Find where the given text appears and provide that cell's center as (X, Y) coordinate. 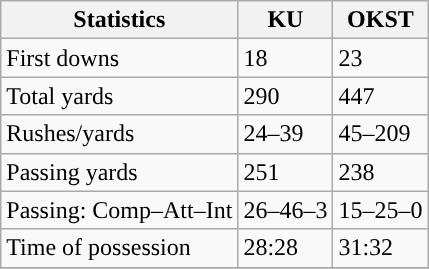
Statistics (120, 20)
Passing yards (120, 172)
45–209 (380, 134)
290 (286, 96)
28:28 (286, 248)
First downs (120, 58)
23 (380, 58)
OKST (380, 20)
Total yards (120, 96)
Rushes/yards (120, 134)
238 (380, 172)
447 (380, 96)
Time of possession (120, 248)
Passing: Comp–Att–Int (120, 210)
251 (286, 172)
18 (286, 58)
24–39 (286, 134)
KU (286, 20)
15–25–0 (380, 210)
31:32 (380, 248)
26–46–3 (286, 210)
